Determine the (X, Y) coordinate at the center of the cell enclosing the given text.  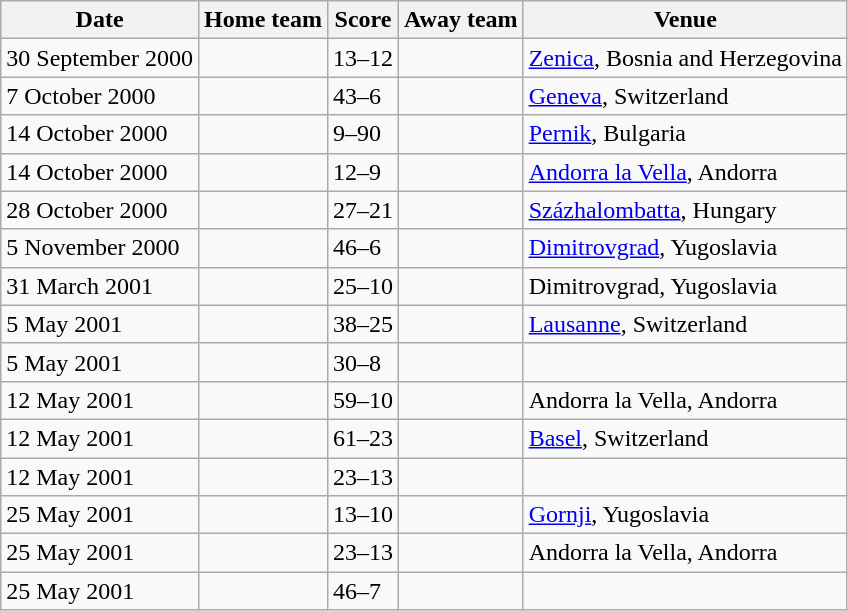
30 September 2000 (100, 58)
Gornji, Yugoslavia (685, 515)
5 November 2000 (100, 248)
Geneva, Switzerland (685, 96)
Away team (462, 20)
13–10 (362, 515)
Pernik, Bulgaria (685, 134)
13–12 (362, 58)
25–10 (362, 286)
61–23 (362, 438)
46–6 (362, 248)
9–90 (362, 134)
Home team (262, 20)
12–9 (362, 172)
Százhalombatta, Hungary (685, 210)
43–6 (362, 96)
Score (362, 20)
Lausanne, Switzerland (685, 324)
28 October 2000 (100, 210)
30–8 (362, 362)
46–7 (362, 591)
59–10 (362, 400)
Date (100, 20)
Zenica, Bosnia and Herzegovina (685, 58)
7 October 2000 (100, 96)
Basel, Switzerland (685, 438)
Venue (685, 20)
31 March 2001 (100, 286)
38–25 (362, 324)
27–21 (362, 210)
